Provide the [x, y] coordinate of the cell's center where the given text is located.  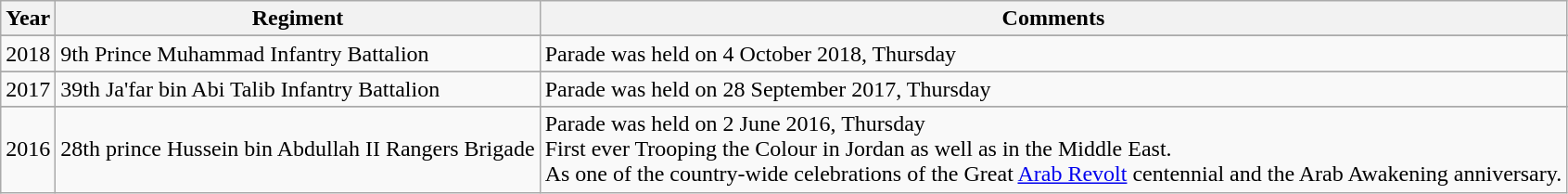
Year [28, 19]
2018 [28, 54]
28th prince Hussein bin Abdullah II Rangers Brigade [298, 149]
Regiment [298, 19]
2016 [28, 149]
39th Ja'far bin Abi Talib Infantry Battalion [298, 89]
Comments [1053, 19]
Parade was held on 4 October 2018, Thursday [1053, 54]
2017 [28, 89]
Parade was held on 28 September 2017, Thursday [1053, 89]
9th Prince Muhammad Infantry Battalion [298, 54]
